For the text-containing cell, return its midpoint in (x, y) coordinate format. 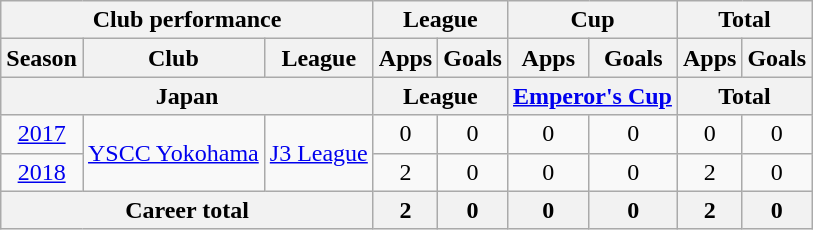
Season (42, 58)
Club performance (188, 20)
2018 (42, 172)
Cup (592, 20)
Career total (188, 210)
J3 League (318, 153)
Japan (188, 96)
Club (173, 58)
2017 (42, 134)
Emperor's Cup (592, 96)
YSCC Yokohama (173, 153)
